Extract the (X, Y) coordinate from the center of the cell holding the provided text.  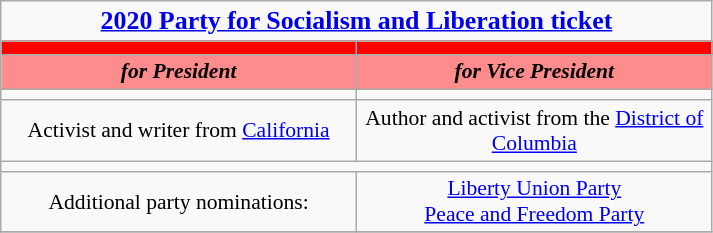
Additional party nominations: (179, 202)
Activist and writer from California (179, 130)
Author and activist from the District of Columbia (534, 130)
2020 Party for Socialism and Liberation ticket (356, 21)
Liberty Union PartyPeace and Freedom Party (534, 202)
for President (179, 72)
for Vice President (534, 72)
